Determine the [x, y] coordinate at the center of the cell enclosing the given text.  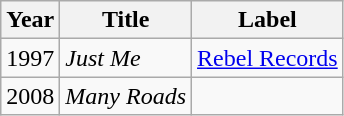
Label [268, 20]
Rebel Records [268, 58]
Many Roads [126, 96]
Just Me [126, 58]
Year [30, 20]
Title [126, 20]
1997 [30, 58]
2008 [30, 96]
